Locate the cell with the specified text and output its (x, y) center coordinate. 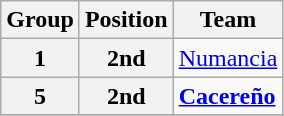
Numancia (228, 58)
1 (40, 58)
Team (228, 20)
5 (40, 96)
Position (126, 20)
Group (40, 20)
Cacereño (228, 96)
